Return the (X, Y) coordinate for the center point of the cell that contains the specified text.  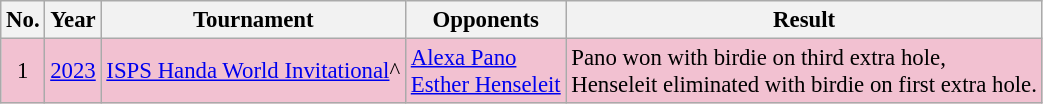
1 (23, 72)
No. (23, 20)
Pano won with birdie on third extra hole, Henseleit eliminated with birdie on first extra hole. (804, 72)
Opponents (486, 20)
Result (804, 20)
Year (73, 20)
ISPS Handa World Invitational^ (253, 72)
Alexa Pano Esther Henseleit (486, 72)
Tournament (253, 20)
2023 (73, 72)
